Identify which cell holds the provided text, then report its [x, y] central coordinate. 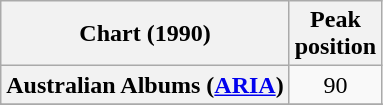
90 [335, 85]
Peakposition [335, 34]
Australian Albums (ARIA) [145, 85]
Chart (1990) [145, 34]
